Return [X, Y] of the center of cell containing provided text 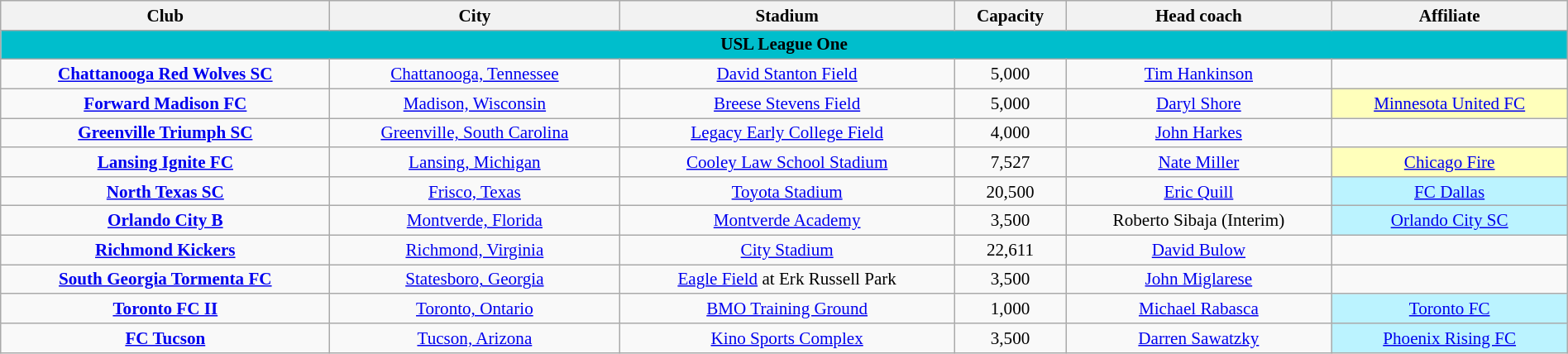
Roberto Sibaja (Interim) [1199, 220]
USL League One [784, 45]
North Texas SC [165, 190]
Toronto, Ontario [475, 308]
Nate Miller [1199, 162]
7,527 [1010, 162]
4,000 [1010, 132]
Capacity [1010, 15]
Michael Rabasca [1199, 308]
Greenville Triumph SC [165, 132]
Affiliate [1449, 15]
Cooley Law School Stadium [787, 162]
Orlando City SC [1449, 220]
1,000 [1010, 308]
Chicago Fire [1449, 162]
John Harkes [1199, 132]
Eagle Field at Erk Russell Park [787, 280]
Richmond Kickers [165, 250]
Club [165, 15]
Montverde Academy [787, 220]
Forward Madison FC [165, 103]
Head coach [1199, 15]
City Stadium [787, 250]
Toronto FC [1449, 308]
David Bulow [1199, 250]
Phoenix Rising FC [1449, 337]
Greenville, South Carolina [475, 132]
Stadium [787, 15]
Legacy Early College Field [787, 132]
Minnesota United FC [1449, 103]
Richmond, Virginia [475, 250]
City [475, 15]
Eric Quill [1199, 190]
Statesboro, Georgia [475, 280]
BMO Training Ground [787, 308]
FC Dallas [1449, 190]
Chattanooga Red Wolves SC [165, 74]
Chattanooga, Tennessee [475, 74]
FC Tucson [165, 337]
Tucson, Arizona [475, 337]
Toyota Stadium [787, 190]
Orlando City B [165, 220]
Lansing, Michigan [475, 162]
Madison, Wisconsin [475, 103]
Toronto FC II [165, 308]
South Georgia Tormenta FC [165, 280]
John Miglarese [1199, 280]
Daryl Shore [1199, 103]
David Stanton Field [787, 74]
Montverde, Florida [475, 220]
22,611 [1010, 250]
Lansing Ignite FC [165, 162]
20,500 [1010, 190]
Frisco, Texas [475, 190]
Breese Stevens Field [787, 103]
Tim Hankinson [1199, 74]
Darren Sawatzky [1199, 337]
Kino Sports Complex [787, 337]
